Determine the [X, Y] coordinate at the center of the cell enclosing the given text.  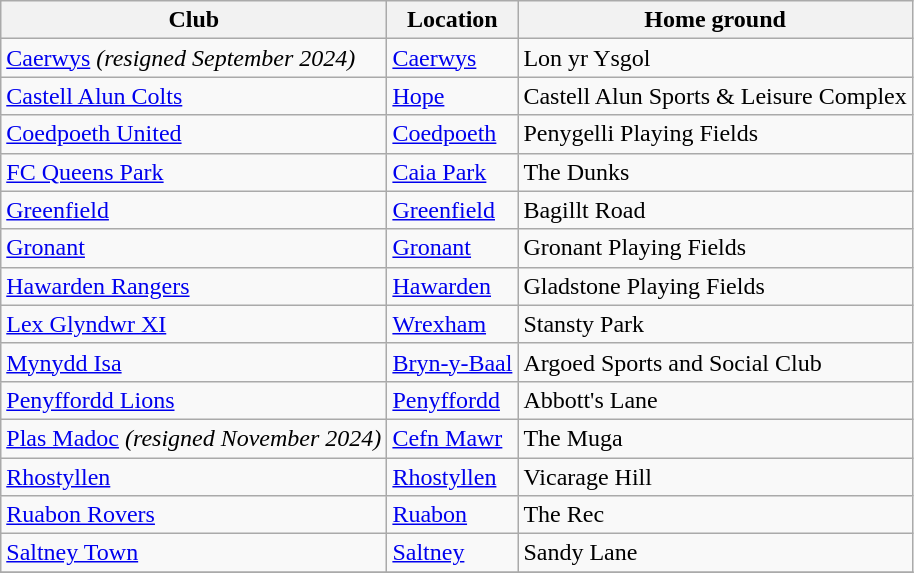
Sandy Lane [715, 553]
Hope [452, 96]
The Rec [715, 515]
Hawarden Rangers [194, 286]
Ruabon [452, 515]
Stansty Park [715, 324]
Home ground [715, 20]
Castell Alun Sports & Leisure Complex [715, 96]
Cefn Mawr [452, 438]
Penygelli Playing Fields [715, 134]
Caerwys (resigned September 2024) [194, 58]
Plas Madoc (resigned November 2024) [194, 438]
Wrexham [452, 324]
Castell Alun Colts [194, 96]
Bryn-y-Baal [452, 362]
Caia Park [452, 172]
Coedpoeth United [194, 134]
Caerwys [452, 58]
Abbott's Lane [715, 400]
Lex Glyndwr XI [194, 324]
Club [194, 20]
Hawarden [452, 286]
Penyffordd Lions [194, 400]
FC Queens Park [194, 172]
The Muga [715, 438]
Location [452, 20]
Penyffordd [452, 400]
Gladstone Playing Fields [715, 286]
Ruabon Rovers [194, 515]
Vicarage Hill [715, 477]
Saltney Town [194, 553]
Gronant Playing Fields [715, 248]
Mynydd Isa [194, 362]
Lon yr Ysgol [715, 58]
Saltney [452, 553]
Bagillt Road [715, 210]
Coedpoeth [452, 134]
The Dunks [715, 172]
Argoed Sports and Social Club [715, 362]
